Search for the cell housing the specified text and yield its (X, Y) center coordinate. 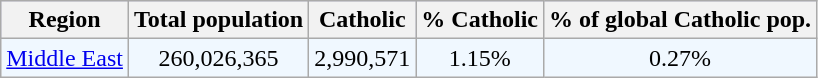
2,990,571 (362, 58)
0.27% (680, 58)
Region (65, 20)
% Catholic (480, 20)
1.15% (480, 58)
Catholic (362, 20)
Middle East (65, 58)
% of global Catholic pop. (680, 20)
Total population (218, 20)
260,026,365 (218, 58)
